For the text-containing cell, return its midpoint in (X, Y) coordinate format. 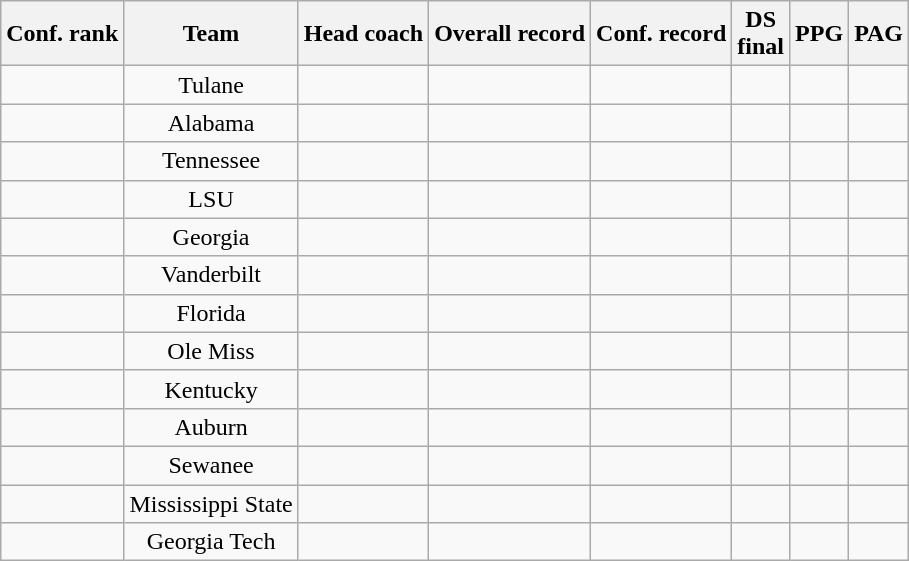
Overall record (510, 34)
Sewanee (211, 465)
Head coach (363, 34)
Florida (211, 313)
PPG (820, 34)
Ole Miss (211, 351)
Georgia Tech (211, 542)
Auburn (211, 427)
Mississippi State (211, 503)
Tulane (211, 85)
Georgia (211, 237)
Team (211, 34)
Alabama (211, 123)
LSU (211, 199)
Conf. rank (62, 34)
Conf. record (662, 34)
Tennessee (211, 161)
PAG (879, 34)
DSfinal (761, 34)
Kentucky (211, 389)
Vanderbilt (211, 275)
